Scan for the cell matching the given text and deliver its [X, Y] coordinate at center. 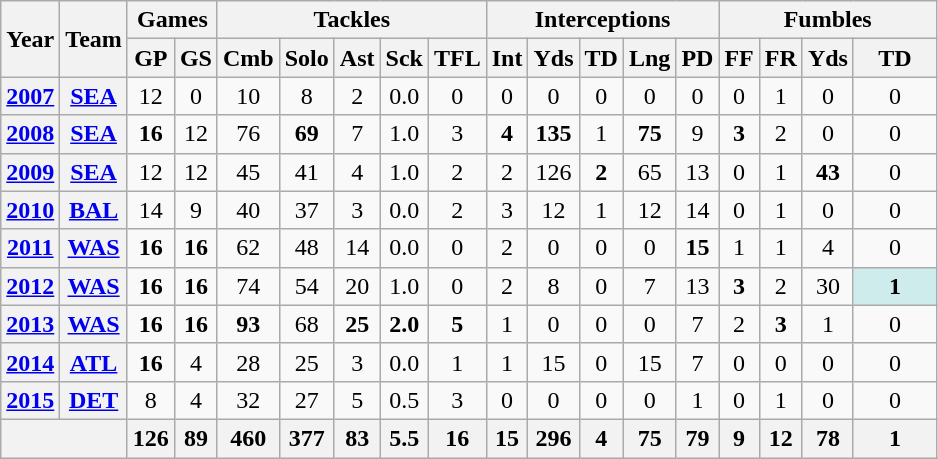
Solo [306, 58]
76 [248, 134]
30 [828, 286]
ATL [94, 362]
2015 [30, 400]
83 [357, 438]
2014 [30, 362]
Cmb [248, 58]
135 [554, 134]
2009 [30, 172]
Sck [404, 58]
20 [357, 286]
54 [306, 286]
296 [554, 438]
27 [306, 400]
65 [649, 172]
2010 [30, 210]
BAL [94, 210]
37 [306, 210]
DET [94, 400]
2.0 [404, 324]
Lng [649, 58]
PD [698, 58]
377 [306, 438]
2008 [30, 134]
79 [698, 438]
93 [248, 324]
0.5 [404, 400]
2012 [30, 286]
GS [196, 58]
FR [780, 58]
41 [306, 172]
2011 [30, 248]
40 [248, 210]
48 [306, 248]
Games [172, 20]
74 [248, 286]
28 [248, 362]
2013 [30, 324]
Fumbles [828, 20]
Ast [357, 58]
32 [248, 400]
69 [306, 134]
Tackles [352, 20]
78 [828, 438]
5.5 [404, 438]
Year [30, 39]
Int [507, 58]
10 [248, 96]
460 [248, 438]
TFL [457, 58]
43 [828, 172]
62 [248, 248]
2007 [30, 96]
Team [94, 39]
89 [196, 438]
68 [306, 324]
FF [739, 58]
GP [150, 58]
45 [248, 172]
Interceptions [602, 20]
